Capture the cell that displays the provided text and extract its [x, y] central coordinate. 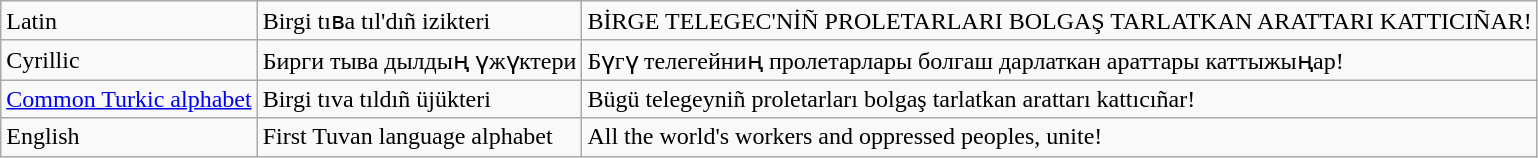
Cyrillic [129, 60]
Бирги тыва дылдың үжүктери [420, 60]
BİRGE TELEGEC'NİÑ PROLETARLARI BOLGAŞ TARLATKAN ARATTARI KATTICIÑAR! [1060, 21]
English [129, 137]
Latin [129, 21]
Birgi tıva tıldıñ üjükteri [420, 99]
Бүгү телегейниң пролетарлары болгаш дарлаткан араттары каттыжыңар! [1060, 60]
Birgi tıʙa tıl'dıñ izikteri [420, 21]
Common Turkic alphabet [129, 99]
All the world's workers and oppressed peoples, unite! [1060, 137]
First Tuvan language alphabet [420, 137]
Bügü telegeyniñ proletarları bolgaş tarlatkan arattarı kattıcıñar! [1060, 99]
